Capture the cell that displays the provided text and extract its [x, y] central coordinate. 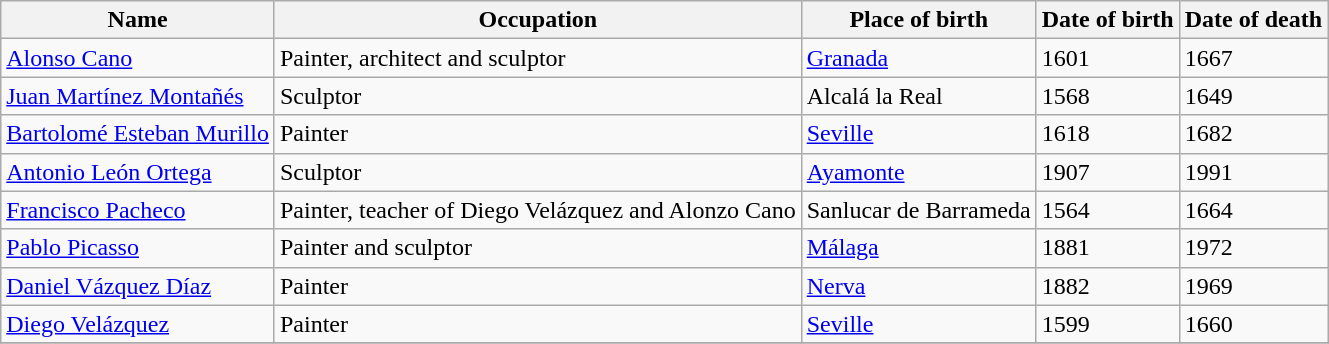
1972 [1253, 248]
1664 [1253, 210]
Date of birth [1108, 20]
Málaga [918, 248]
Alonso Cano [138, 58]
Painter, architect and sculptor [538, 58]
Painter and sculptor [538, 248]
Name [138, 20]
1649 [1253, 96]
Painter, teacher of Diego Velázquez and Alonzo Cano [538, 210]
Alcalá la Real [918, 96]
Juan Martínez Montañés [138, 96]
Daniel Vázquez Díaz [138, 286]
1882 [1108, 286]
1881 [1108, 248]
Pablo Picasso [138, 248]
Ayamonte [918, 172]
Granada [918, 58]
1991 [1253, 172]
1907 [1108, 172]
1667 [1253, 58]
1682 [1253, 134]
1969 [1253, 286]
1564 [1108, 210]
1601 [1108, 58]
Occupation [538, 20]
1599 [1108, 324]
1568 [1108, 96]
Bartolomé Esteban Murillo [138, 134]
Antonio León Ortega [138, 172]
1618 [1108, 134]
Nerva [918, 286]
Sanlucar de Barrameda [918, 210]
Francisco Pacheco [138, 210]
Date of death [1253, 20]
Diego Velázquez [138, 324]
Place of birth [918, 20]
1660 [1253, 324]
